Detect which cell encompasses the target text, then output its (x, y) center coordinate. 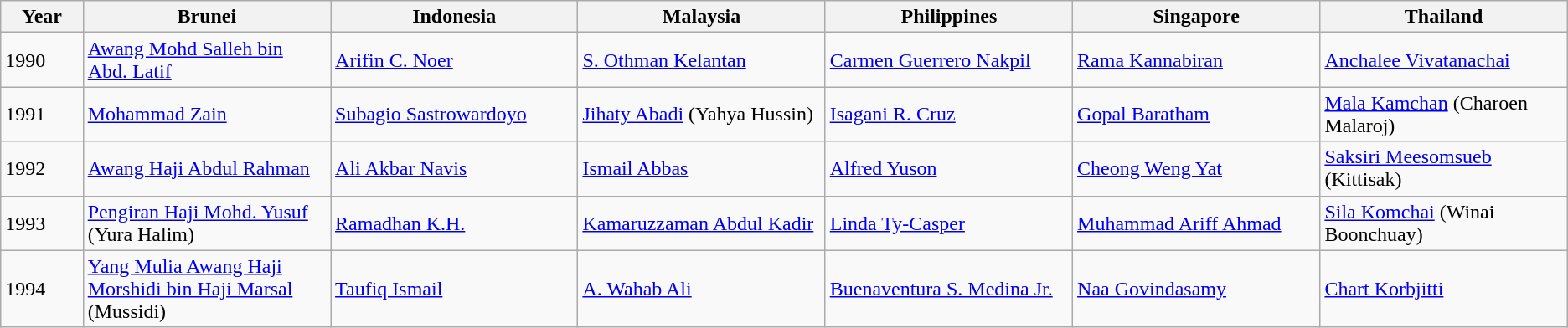
Subagio Sastrowardoyo (454, 114)
Mala Kamchan (Charoen Malaroj) (1444, 114)
Ali Akbar Navis (454, 169)
Kamaruzzaman Abdul Kadir (702, 223)
Singapore (1196, 17)
Awang Mohd Salleh bin Abd. Latif (206, 60)
Cheong Weng Yat (1196, 169)
Malaysia (702, 17)
Jihaty Abadi (Yahya Hussin) (702, 114)
Isagani R. Cruz (948, 114)
Arifin C. Noer (454, 60)
Philippines (948, 17)
Awang Haji Abdul Rahman (206, 169)
Gopal Baratham (1196, 114)
S. Othman Kelantan (702, 60)
A. Wahab Ali (702, 289)
Sila Komchai (Winai Boonchuay) (1444, 223)
Alfred Yuson (948, 169)
Pengiran Haji Mohd. Yusuf (Yura Halim) (206, 223)
Chart Korbjitti (1444, 289)
1992 (42, 169)
Muhammad Ariff Ahmad (1196, 223)
Indonesia (454, 17)
Ramadhan K.H. (454, 223)
Year (42, 17)
Mohammad Zain (206, 114)
1991 (42, 114)
Buenaventura S. Medina Jr. (948, 289)
Brunei (206, 17)
Rama Kannabiran (1196, 60)
Thailand (1444, 17)
Linda Ty-Casper (948, 223)
Ismail Abbas (702, 169)
1990 (42, 60)
Taufiq Ismail (454, 289)
Anchalee Vivatanachai (1444, 60)
Yang Mulia Awang Haji Morshidi bin Haji Marsal (Mussidi) (206, 289)
1994 (42, 289)
Saksiri Meesomsueb (Kittisak) (1444, 169)
Naa Govindasamy (1196, 289)
1993 (42, 223)
Carmen Guerrero Nakpil (948, 60)
